Determine the [x, y] coordinate at the center of the cell enclosing the given text.  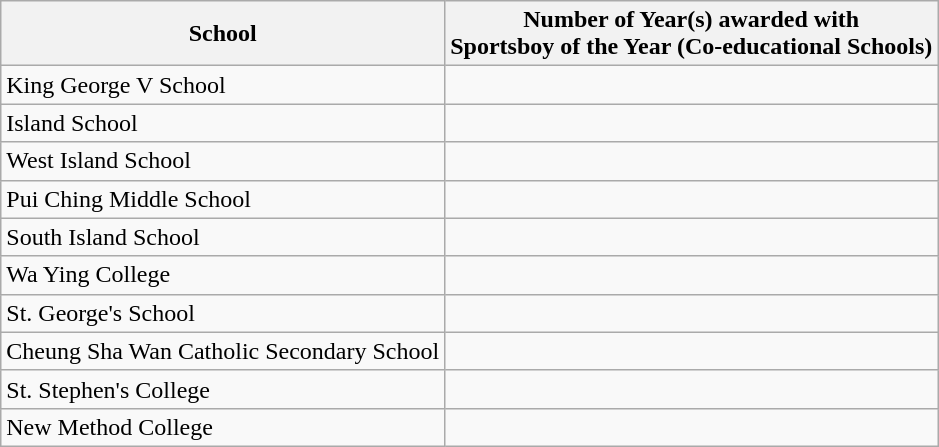
King George V School [223, 85]
Number of Year(s) awarded withSportsboy of the Year (Co-educational Schools) [692, 34]
New Method College [223, 427]
St. Stephen's College [223, 389]
St. George's School [223, 313]
School [223, 34]
West Island School [223, 161]
South Island School [223, 237]
Island School [223, 123]
Wa Ying College [223, 275]
Cheung Sha Wan Catholic Secondary School [223, 351]
Pui Ching Middle School [223, 199]
